Capture the cell that displays the provided text and extract its (X, Y) central coordinate. 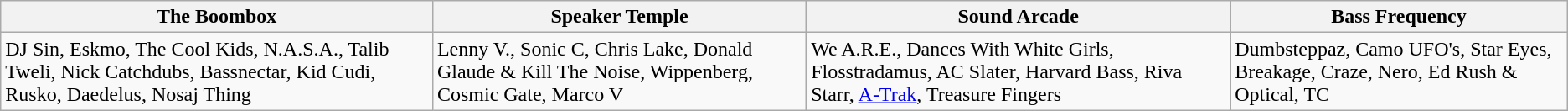
Lenny V., Sonic C, Chris Lake, Donald Glaude & Kill The Noise, Wippenberg, Cosmic Gate, Marco V (619, 71)
Speaker Temple (619, 17)
The Boombox (217, 17)
We A.R.E., Dances With White Girls, Flosstradamus, AC Slater, Harvard Bass, Riva Starr, A-Trak, Treasure Fingers (1019, 71)
Dumbsteppaz, Camo UFO's, Star Eyes, Breakage, Craze, Nero, Ed Rush & Optical, TC (1399, 71)
Bass Frequency (1399, 17)
DJ Sin, Eskmo, The Cool Kids, N.A.S.A., Talib Tweli, Nick Catchdubs, Bassnectar, Kid Cudi, Rusko, Daedelus, Nosaj Thing (217, 71)
Sound Arcade (1019, 17)
